Identify which cell holds the provided text, then report its (x, y) central coordinate. 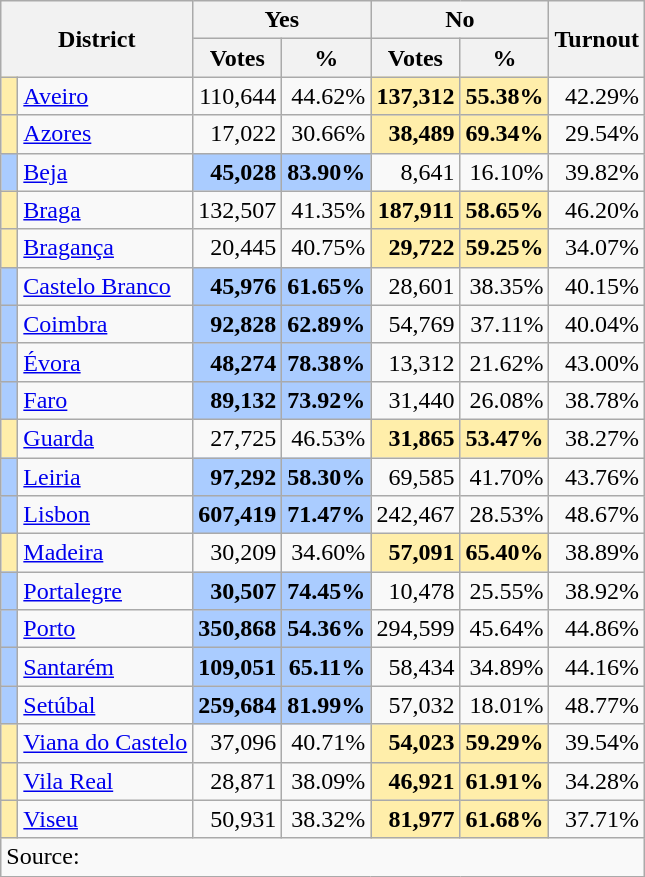
28,871 (238, 781)
81.99% (326, 705)
26.08% (504, 400)
37,096 (238, 743)
607,419 (238, 515)
42.29% (597, 96)
38.92% (597, 591)
No (460, 20)
38.32% (326, 819)
34.28% (597, 781)
34.89% (504, 667)
69.34% (504, 134)
45.64% (504, 629)
40.04% (597, 324)
Viana do Castelo (106, 743)
45,976 (238, 286)
58.65% (504, 210)
61.91% (504, 781)
30,507 (238, 591)
44.86% (597, 629)
61.68% (504, 819)
Portalegre (106, 591)
28,601 (416, 286)
Castelo Branco (106, 286)
48.77% (597, 705)
48.67% (597, 515)
132,507 (238, 210)
54,769 (416, 324)
Viseu (106, 819)
17,022 (238, 134)
Source: (323, 857)
242,467 (416, 515)
259,684 (238, 705)
57,032 (416, 705)
27,725 (238, 438)
30,209 (238, 553)
54.36% (326, 629)
78.38% (326, 362)
Braga (106, 210)
37.71% (597, 819)
92,828 (238, 324)
39.54% (597, 743)
18.01% (504, 705)
Porto (106, 629)
43.00% (597, 362)
73.92% (326, 400)
29,722 (416, 248)
Lisbon (106, 515)
38.35% (504, 286)
41.35% (326, 210)
40.71% (326, 743)
Coimbra (106, 324)
109,051 (238, 667)
65.40% (504, 553)
74.45% (326, 591)
81,977 (416, 819)
59.25% (504, 248)
89,132 (238, 400)
137,312 (416, 96)
44.62% (326, 96)
30.66% (326, 134)
Évora (106, 362)
25.55% (504, 591)
16.10% (504, 172)
29.54% (597, 134)
21.62% (504, 362)
55.38% (504, 96)
110,644 (238, 96)
350,868 (238, 629)
65.11% (326, 667)
34.07% (597, 248)
83.90% (326, 172)
13,312 (416, 362)
District (97, 39)
187,911 (416, 210)
20,445 (238, 248)
Setúbal (106, 705)
43.76% (597, 477)
59.29% (504, 743)
44.16% (597, 667)
46.53% (326, 438)
61.65% (326, 286)
Beja (106, 172)
57,091 (416, 553)
39.82% (597, 172)
38.09% (326, 781)
294,599 (416, 629)
Santarém (106, 667)
Leiria (106, 477)
46.20% (597, 210)
40.15% (597, 286)
31,440 (416, 400)
Turnout (597, 39)
38.27% (597, 438)
38,489 (416, 134)
Aveiro (106, 96)
54,023 (416, 743)
31,865 (416, 438)
41.70% (504, 477)
53.47% (504, 438)
Azores (106, 134)
38.78% (597, 400)
Faro (106, 400)
69,585 (416, 477)
10,478 (416, 591)
40.75% (326, 248)
48,274 (238, 362)
Madeira (106, 553)
97,292 (238, 477)
50,931 (238, 819)
45,028 (238, 172)
Vila Real (106, 781)
58,434 (416, 667)
37.11% (504, 324)
46,921 (416, 781)
58.30% (326, 477)
8,641 (416, 172)
71.47% (326, 515)
Yes (282, 20)
34.60% (326, 553)
Bragança (106, 248)
62.89% (326, 324)
28.53% (504, 515)
Guarda (106, 438)
38.89% (597, 553)
